For the text-containing cell, return its midpoint in [x, y] coordinate format. 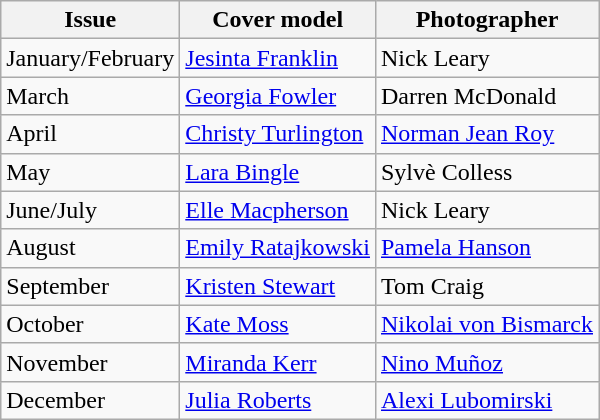
Jesinta Franklin [278, 58]
Elle Macpherson [278, 210]
Kate Moss [278, 324]
June/July [90, 210]
Lara Bingle [278, 172]
September [90, 286]
Emily Ratajkowski [278, 248]
Julia Roberts [278, 400]
Norman Jean Roy [486, 134]
Nikolai von Bismarck [486, 324]
Cover model [278, 20]
Nino Muñoz [486, 362]
Sylvè Colless [486, 172]
May [90, 172]
Photographer [486, 20]
Tom Craig [486, 286]
April [90, 134]
March [90, 96]
December [90, 400]
Pamela Hanson [486, 248]
Darren McDonald [486, 96]
Georgia Fowler [278, 96]
August [90, 248]
Miranda Kerr [278, 362]
January/February [90, 58]
Christy Turlington [278, 134]
Alexi Lubomirski [486, 400]
November [90, 362]
Kristen Stewart [278, 286]
October [90, 324]
Issue [90, 20]
